Return (x, y) of the center of cell containing provided text 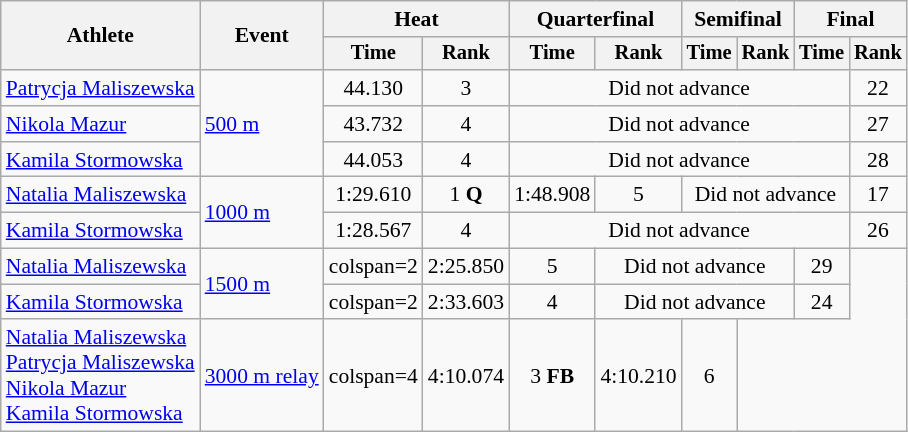
22 (878, 88)
Heat (416, 19)
Athlete (100, 36)
Event (262, 36)
3 (466, 88)
1:48.908 (552, 195)
27 (878, 124)
3 FB (552, 376)
29 (822, 267)
1000 m (262, 212)
4:10.210 (638, 376)
6 (710, 376)
2:33.603 (466, 302)
28 (878, 160)
Semifinal (738, 19)
500 m (262, 124)
Nikola Mazur (100, 124)
1:28.567 (374, 231)
1500 m (262, 284)
17 (878, 195)
Quarterfinal (596, 19)
24 (822, 302)
1:29.610 (374, 195)
4:10.074 (466, 376)
43.732 (374, 124)
Patrycja Maliszewska (100, 88)
3000 m relay (262, 376)
44.130 (374, 88)
2:25.850 (466, 267)
colspan=4 (374, 376)
Final (850, 19)
Natalia MaliszewskaPatrycja MaliszewskaNikola MazurKamila Stormowska (100, 376)
44.053 (374, 160)
1 Q (466, 195)
26 (878, 231)
